Capture the cell that displays the provided text and extract its (x, y) central coordinate. 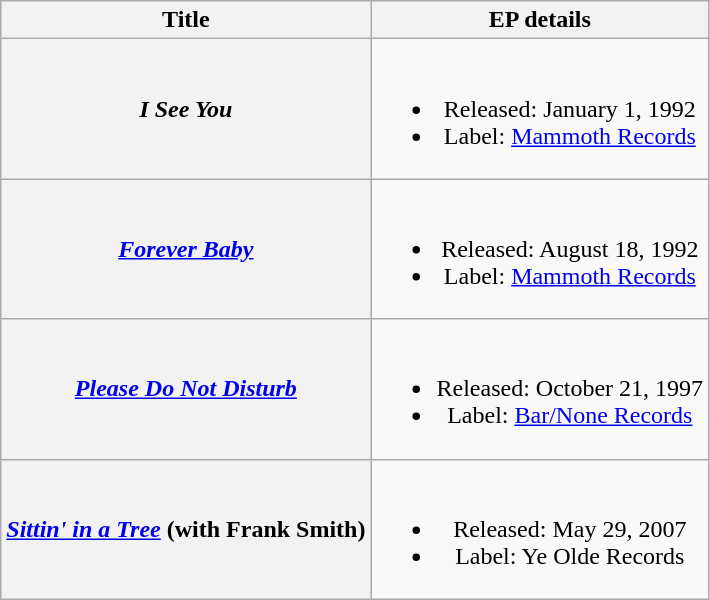
Released: May 29, 2007Label: Ye Olde Records (540, 529)
Released: October 21, 1997Label: Bar/None Records (540, 389)
Title (186, 20)
Released: August 18, 1992Label: Mammoth Records (540, 249)
Forever Baby (186, 249)
Released: January 1, 1992Label: Mammoth Records (540, 109)
EP details (540, 20)
Please Do Not Disturb (186, 389)
Sittin' in a Tree (with Frank Smith) (186, 529)
I See You (186, 109)
